Capture the cell that displays the provided text and extract its [X, Y] central coordinate. 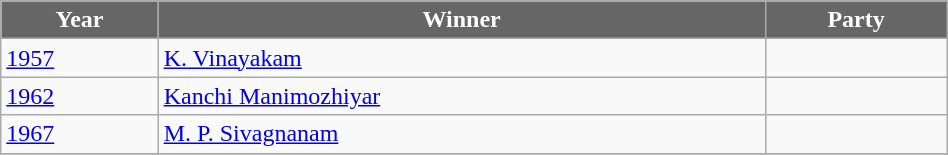
1962 [80, 96]
Party [856, 20]
Kanchi Manimozhiyar [462, 96]
M. P. Sivagnanam [462, 134]
1967 [80, 134]
1957 [80, 58]
K. Vinayakam [462, 58]
Year [80, 20]
Winner [462, 20]
